Locate the cell with the specified text and output its [x, y] center coordinate. 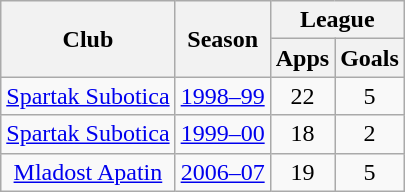
Season [222, 39]
League [337, 20]
2006–07 [222, 172]
2 [370, 134]
Mladost Apatin [88, 172]
19 [302, 172]
22 [302, 96]
Goals [370, 58]
1998–99 [222, 96]
Club [88, 39]
18 [302, 134]
Apps [302, 58]
1999–00 [222, 134]
